Extract the [x, y] coordinate from the center of the cell holding the provided text.  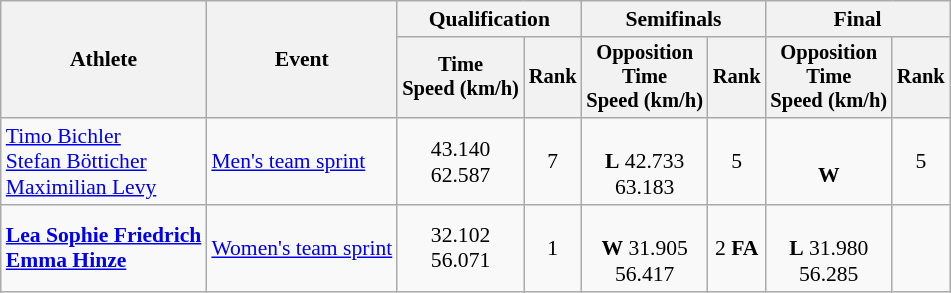
L 31.98056.285 [828, 248]
Final [857, 19]
43.14062.587 [460, 162]
32.10256.071 [460, 248]
1 [553, 248]
Athlete [104, 60]
L 42.73363.183 [644, 162]
7 [553, 162]
Women's team sprint [302, 248]
W 31.90556.417 [644, 248]
Qualification [489, 19]
Timo BichlerStefan BötticherMaximilian Levy [104, 162]
Lea Sophie FriedrichEmma Hinze [104, 248]
TimeSpeed (km/h) [460, 78]
Men's team sprint [302, 162]
Event [302, 60]
2 FA [737, 248]
Semifinals [673, 19]
W [828, 162]
